Scan for the cell matching the given text and deliver its (x, y) coordinate at center. 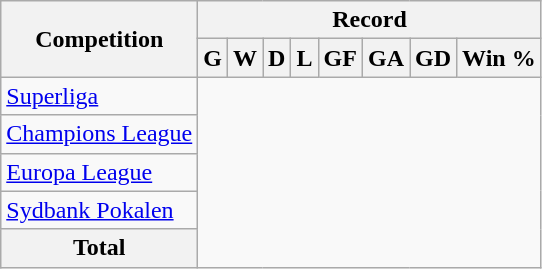
L (304, 58)
Sydbank Pokalen (100, 210)
D (277, 58)
Europa League (100, 172)
W (246, 58)
G (213, 58)
Win % (500, 58)
Record (370, 20)
Superliga (100, 96)
Champions League (100, 134)
GD (434, 58)
Total (100, 248)
GF (340, 58)
GA (386, 58)
Competition (100, 39)
